Identify which cell holds the provided text, then report its (X, Y) central coordinate. 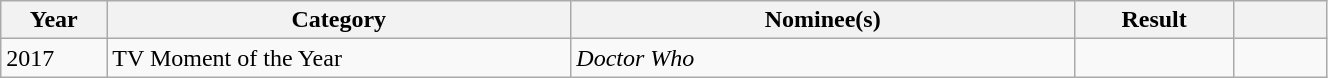
Year (54, 20)
2017 (54, 58)
Category (339, 20)
Nominee(s) (823, 20)
Result (1154, 20)
TV Moment of the Year (339, 58)
Doctor Who (823, 58)
